Extract the (X, Y) coordinate from the center of the cell holding the provided text.  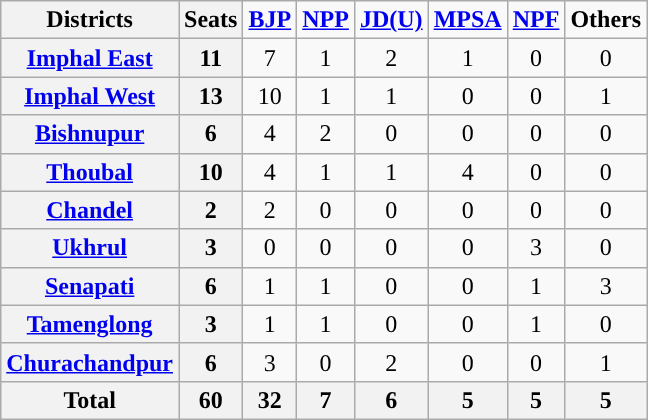
60 (211, 400)
NPP (326, 20)
BJP (270, 20)
Senapati (90, 286)
Imphal East (90, 58)
Total (90, 400)
Others (606, 20)
Churachandpur (90, 362)
Tamenglong (90, 324)
Ukhrul (90, 248)
Thoubal (90, 172)
13 (211, 96)
Bishnupur (90, 134)
NPF (536, 20)
Chandel (90, 210)
Seats (211, 20)
MPSA (468, 20)
Districts (90, 20)
11 (211, 58)
Imphal West (90, 96)
JD(U) (391, 20)
32 (270, 400)
